Scan for the cell matching the given text and deliver its [X, Y] coordinate at center. 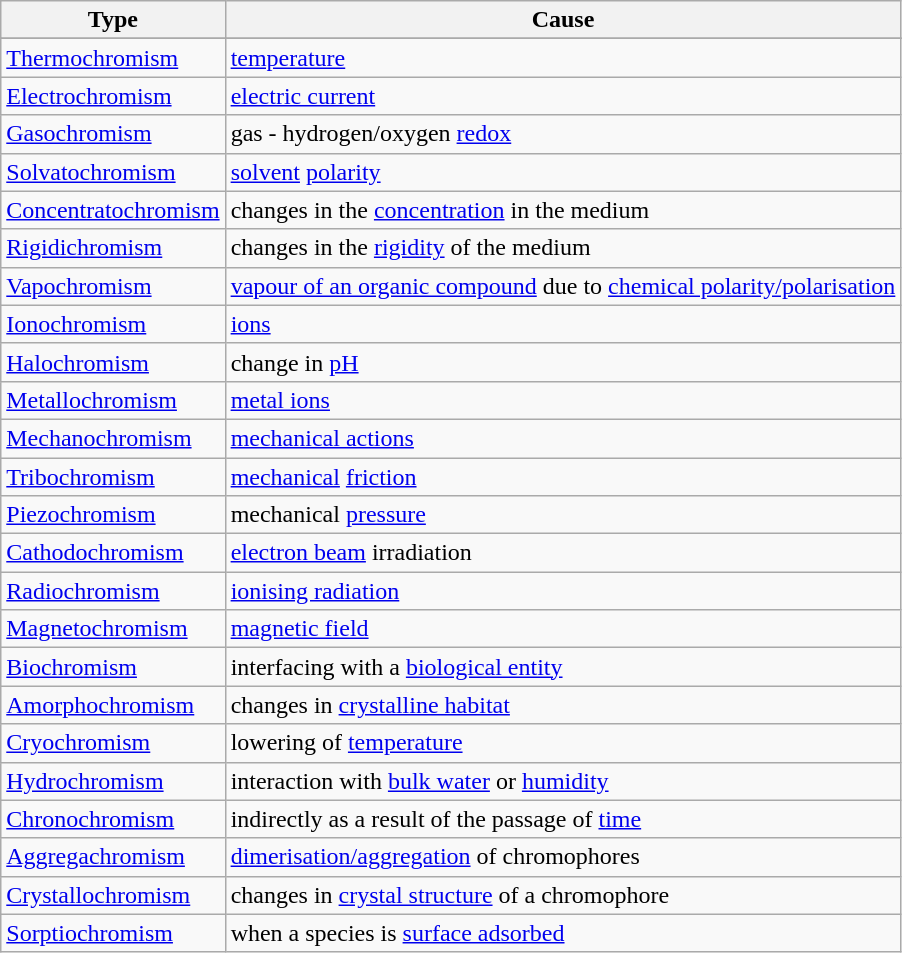
mechanical actions [563, 438]
Type [113, 20]
ions [563, 324]
electric current [563, 96]
dimerisation/aggregation of chromophores [563, 857]
changes in the concentration in the medium [563, 210]
Halochromism [113, 362]
Chronochromism [113, 819]
indirectly as a result of the passage of time [563, 819]
temperature [563, 58]
Sorptiochromism [113, 933]
vapour of an organic compound due to chemical polarity/polarisation [563, 286]
Thermochromism [113, 58]
metal ions [563, 400]
magnetic field [563, 629]
gas - hydrogen/oxygen redox [563, 134]
Hydrochromism [113, 781]
Electrochromism [113, 96]
when a species is surface adsorbed [563, 933]
mechanical pressure [563, 515]
Cause [563, 20]
Piezochromism [113, 515]
Amorphochromism [113, 705]
Ionochromism [113, 324]
Aggregachromism [113, 857]
electron beam irradiation [563, 553]
Crystallochromism [113, 895]
mechanical friction [563, 477]
Tribochromism [113, 477]
Metallochromism [113, 400]
Solvatochromism [113, 172]
lowering of temperature [563, 743]
change in pH [563, 362]
Rigidichromism [113, 248]
Biochromism [113, 667]
Gasochromism [113, 134]
Cathodochromism [113, 553]
solvent polarity [563, 172]
Magnetochromism [113, 629]
interaction with bulk water or humidity [563, 781]
Concentratochromism [113, 210]
Radiochromism [113, 591]
interfacing with a biological entity [563, 667]
changes in the rigidity of the medium [563, 248]
ionising radiation [563, 591]
Cryochromism [113, 743]
changes in crystal structure of a chromophore [563, 895]
changes in crystalline habitat [563, 705]
Mechanochromism [113, 438]
Vapochromism [113, 286]
